Provide the [x, y] coordinate of the cell's center where the given text is located.  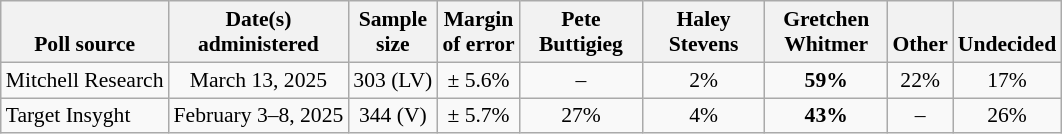
GretchenWhitmer [826, 32]
March 13, 2025 [259, 80]
± 5.6% [478, 80]
43% [826, 116]
27% [582, 116]
59% [826, 80]
Marginof error [478, 32]
17% [1007, 80]
± 5.7% [478, 116]
Target Insyght [85, 116]
February 3–8, 2025 [259, 116]
Date(s)administered [259, 32]
22% [920, 80]
PeteButtigieg [582, 32]
344 (V) [392, 116]
Poll source [85, 32]
Undecided [1007, 32]
4% [704, 116]
HaleyStevens [704, 32]
Samplesize [392, 32]
Mitchell Research [85, 80]
2% [704, 80]
26% [1007, 116]
303 (LV) [392, 80]
Other [920, 32]
